Return the (X, Y) coordinate for the center point of the cell that contains the specified text.  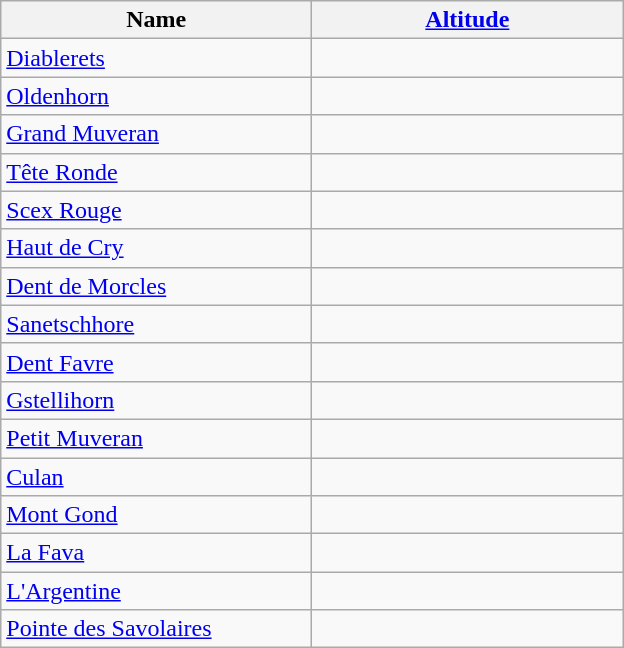
Altitude (468, 20)
Gstellihorn (156, 400)
Sanetschhore (156, 324)
Oldenhorn (156, 96)
Mont Gond (156, 515)
Scex Rouge (156, 210)
La Fava (156, 553)
Dent Favre (156, 362)
Culan (156, 477)
L'Argentine (156, 591)
Grand Muveran (156, 134)
Dent de Morcles (156, 286)
Name (156, 20)
Diablerets (156, 58)
Petit Muveran (156, 438)
Tête Ronde (156, 172)
Haut de Cry (156, 248)
Pointe des Savolaires (156, 629)
